Pinpoint the cell where the given text exists, returning its (X, Y) midpoint coordinate. 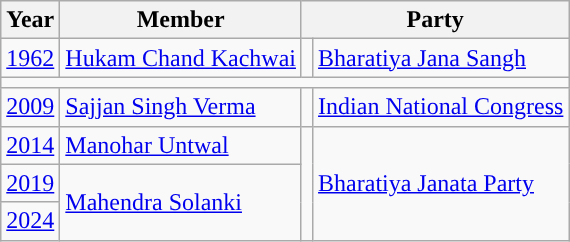
2019 (30, 183)
Party (434, 20)
Hukam Chand Kachwai (181, 58)
Mahendra Solanki (181, 202)
Bharatiya Jana Sangh (441, 58)
Bharatiya Janata Party (441, 183)
Member (181, 20)
2009 (30, 107)
Sajjan Singh Verma (181, 107)
2024 (30, 221)
Manohar Untwal (181, 145)
1962 (30, 58)
Year (30, 20)
2014 (30, 145)
Indian National Congress (441, 107)
